Return the [X, Y] coordinate for the center point of the cell that contains the specified text.  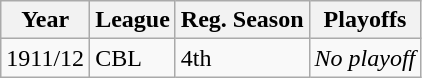
Year [46, 20]
Playoffs [365, 20]
4th [242, 58]
CBL [133, 58]
League [133, 20]
Reg. Season [242, 20]
No playoff [365, 58]
1911/12 [46, 58]
